Extract the (X, Y) coordinate from the center of the cell holding the provided text.  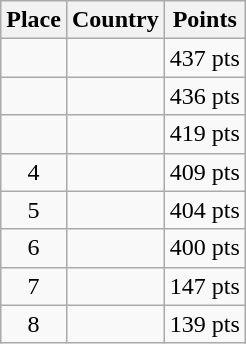
400 pts (204, 248)
404 pts (204, 210)
7 (34, 286)
Place (34, 20)
437 pts (204, 58)
5 (34, 210)
8 (34, 324)
4 (34, 172)
Points (204, 20)
6 (34, 248)
Country (115, 20)
409 pts (204, 172)
147 pts (204, 286)
139 pts (204, 324)
419 pts (204, 134)
436 pts (204, 96)
